Scan for the cell matching the given text and deliver its [x, y] coordinate at center. 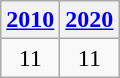
2010 [30, 20]
2020 [90, 20]
